Search for the cell housing the specified text and yield its (X, Y) center coordinate. 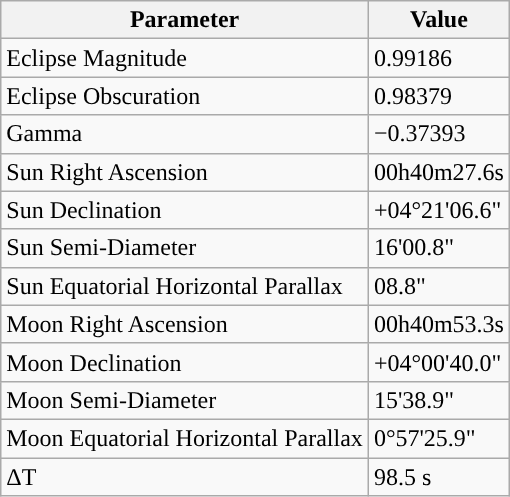
Gamma (185, 134)
98.5 s (438, 477)
Sun Declination (185, 210)
−0.37393 (438, 134)
Moon Right Ascension (185, 324)
+04°21'06.6" (438, 210)
Sun Equatorial Horizontal Parallax (185, 286)
Moon Semi-Diameter (185, 400)
Eclipse Magnitude (185, 58)
00h40m53.3s (438, 324)
08.8" (438, 286)
16'00.8" (438, 248)
0°57'25.9" (438, 438)
Sun Semi-Diameter (185, 248)
Value (438, 20)
15'38.9" (438, 400)
Sun Right Ascension (185, 172)
0.98379 (438, 96)
Moon Equatorial Horizontal Parallax (185, 438)
ΔT (185, 477)
0.99186 (438, 58)
+04°00'40.0" (438, 362)
00h40m27.6s (438, 172)
Parameter (185, 20)
Moon Declination (185, 362)
Eclipse Obscuration (185, 96)
